Return [X, Y] of the center of cell containing provided text 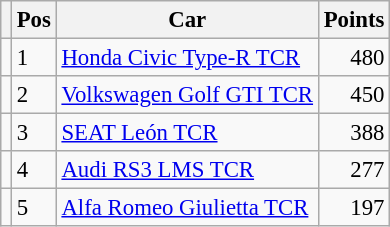
5 [34, 208]
2 [34, 95]
197 [354, 208]
SEAT León TCR [187, 133]
3 [34, 133]
Pos [34, 20]
450 [354, 95]
388 [354, 133]
480 [354, 58]
4 [34, 170]
Audi RS3 LMS TCR [187, 170]
Points [354, 20]
Alfa Romeo Giulietta TCR [187, 208]
1 [34, 58]
Honda Civic Type-R TCR [187, 58]
Volkswagen Golf GTI TCR [187, 95]
Car [187, 20]
277 [354, 170]
